Capture the cell that displays the provided text and extract its (X, Y) central coordinate. 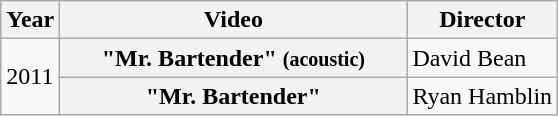
"Mr. Bartender" (234, 96)
Ryan Hamblin (482, 96)
Director (482, 20)
Video (234, 20)
"Mr. Bartender" (acoustic) (234, 58)
David Bean (482, 58)
Year (30, 20)
2011 (30, 77)
